Provide the (x, y) coordinate of the cell's center where the given text is located.  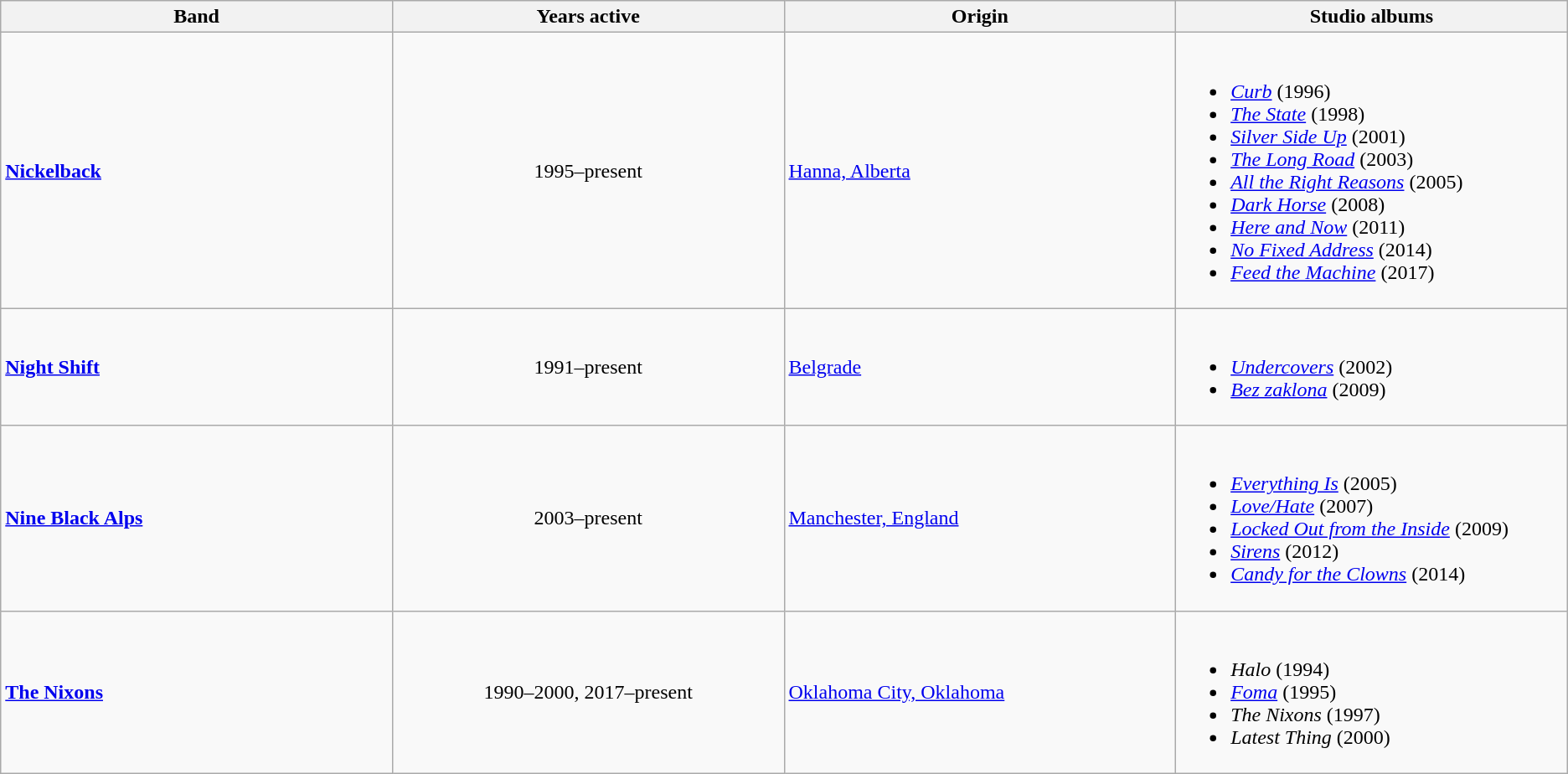
1991–present (588, 367)
Everything Is (2005)Love/Hate (2007)Locked Out from the Inside (2009)Sirens (2012)Candy for the Clowns (2014) (1372, 518)
Years active (588, 17)
Studio albums (1372, 17)
Origin (980, 17)
Halo (1994)Foma (1995)The Nixons (1997)Latest Thing (2000) (1372, 692)
Oklahoma City, Oklahoma (980, 692)
Undercovers (2002)Bez zaklona (2009) (1372, 367)
Night Shift (197, 367)
Hanna, Alberta (980, 171)
Nickelback (197, 171)
2003–present (588, 518)
1990–2000, 2017–present (588, 692)
1995–present (588, 171)
Manchester, England (980, 518)
The Nixons (197, 692)
Belgrade (980, 367)
Nine Black Alps (197, 518)
Band (197, 17)
